Determine the [X, Y] coordinate at the center of the cell enclosing the given text.  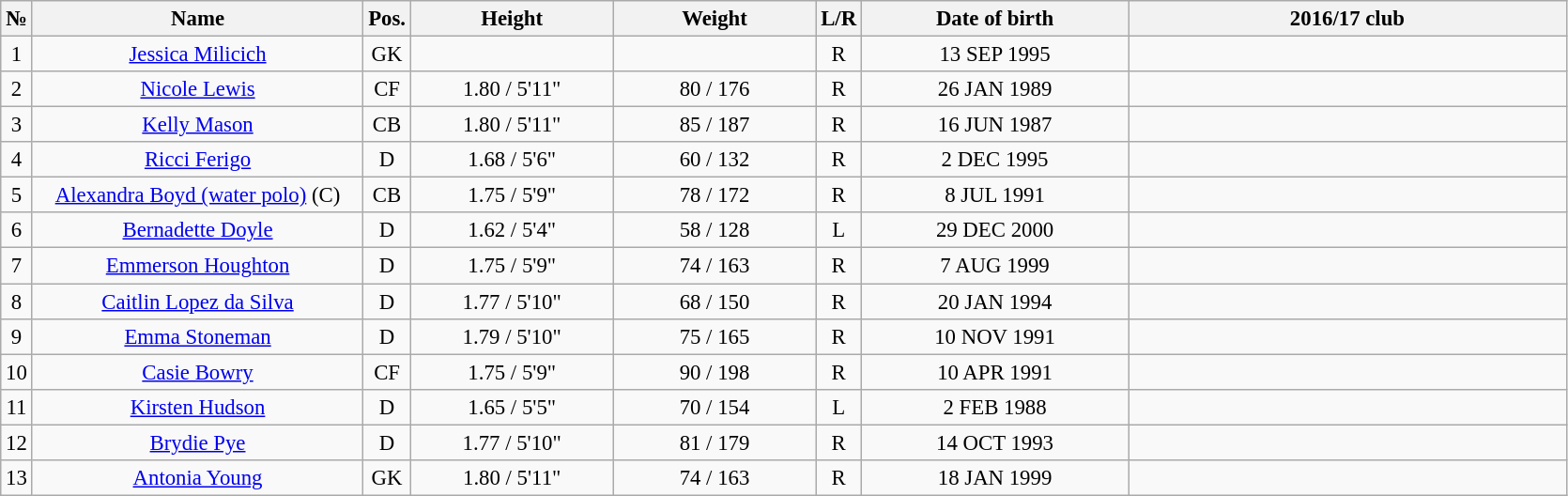
2 FEB 1988 [994, 407]
13 [17, 478]
8 [17, 302]
4 [17, 160]
Pos. [387, 19]
Caitlin Lopez da Silva [197, 302]
7 [17, 266]
2016/17 club [1348, 19]
9 [17, 336]
70 / 154 [715, 407]
Ricci Ferigo [197, 160]
Alexandra Boyd (water polo) (C) [197, 195]
12 [17, 442]
Name [197, 19]
7 AUG 1999 [994, 266]
1.65 / 5'5" [512, 407]
85 / 187 [715, 125]
75 / 165 [715, 336]
2 [17, 89]
11 [17, 407]
68 / 150 [715, 302]
Jessica Milicich [197, 54]
Height [512, 19]
Kirsten Hudson [197, 407]
60 / 132 [715, 160]
1.68 / 5'6" [512, 160]
Nicole Lewis [197, 89]
3 [17, 125]
Date of birth [994, 19]
Bernadette Doyle [197, 230]
29 DEC 2000 [994, 230]
58 / 128 [715, 230]
13 SEP 1995 [994, 54]
80 / 176 [715, 89]
6 [17, 230]
1.79 / 5'10" [512, 336]
81 / 179 [715, 442]
26 JAN 1989 [994, 89]
8 JUL 1991 [994, 195]
Weight [715, 19]
2 DEC 1995 [994, 160]
18 JAN 1999 [994, 478]
№ [17, 19]
16 JUN 1987 [994, 125]
14 OCT 1993 [994, 442]
90 / 198 [715, 372]
10 [17, 372]
1.62 / 5'4" [512, 230]
1 [17, 54]
78 / 172 [715, 195]
Brydie Pye [197, 442]
Emmerson Houghton [197, 266]
5 [17, 195]
L/R [839, 19]
20 JAN 1994 [994, 302]
10 NOV 1991 [994, 336]
Antonia Young [197, 478]
Casie Bowry [197, 372]
10 APR 1991 [994, 372]
Emma Stoneman [197, 336]
Kelly Mason [197, 125]
